Return [X, Y] of the center of cell containing provided text 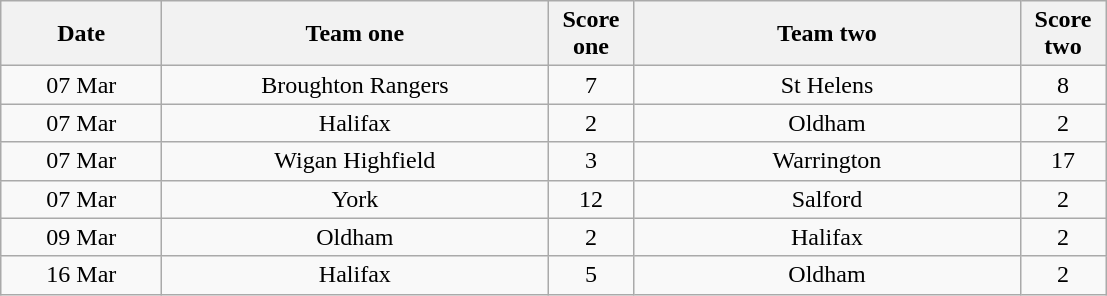
York [355, 199]
Date [82, 34]
09 Mar [82, 237]
Wigan Highfield [355, 161]
Team two [827, 34]
12 [591, 199]
16 Mar [82, 275]
St Helens [827, 85]
Score two [1063, 34]
Broughton Rangers [355, 85]
17 [1063, 161]
5 [591, 275]
Warrington [827, 161]
Salford [827, 199]
Team one [355, 34]
7 [591, 85]
8 [1063, 85]
3 [591, 161]
Score one [591, 34]
